Return [x, y] of the center of cell containing provided text 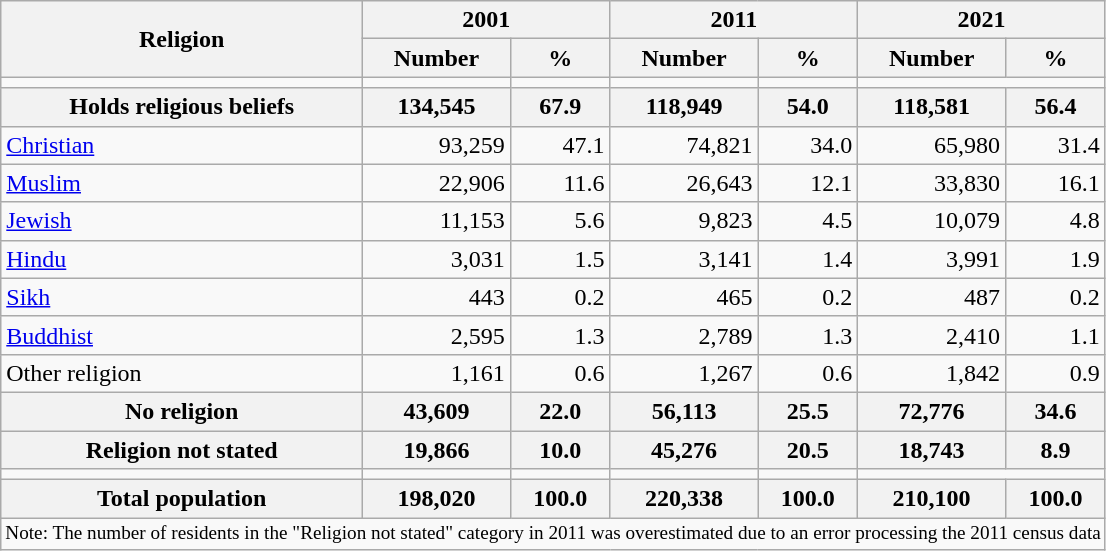
2011 [734, 20]
26,643 [684, 183]
2,595 [437, 335]
1.1 [1056, 335]
22.0 [560, 411]
34.6 [1056, 411]
2,789 [684, 335]
67.9 [560, 107]
25.5 [808, 411]
2001 [487, 20]
56,113 [684, 411]
9,823 [684, 221]
Muslim [182, 183]
Jewish [182, 221]
1,267 [684, 373]
3,141 [684, 259]
Other religion [182, 373]
45,276 [684, 449]
8.9 [1056, 449]
65,980 [932, 145]
118,949 [684, 107]
Holds religious beliefs [182, 107]
210,100 [932, 499]
33,830 [932, 183]
0.9 [1056, 373]
4.8 [1056, 221]
487 [932, 297]
5.6 [560, 221]
2,410 [932, 335]
11,153 [437, 221]
465 [684, 297]
4.5 [808, 221]
3,031 [437, 259]
1.9 [1056, 259]
Religion [182, 39]
1.4 [808, 259]
43,609 [437, 411]
1,161 [437, 373]
12.1 [808, 183]
2021 [982, 20]
198,020 [437, 499]
Sikh [182, 297]
74,821 [684, 145]
34.0 [808, 145]
Total population [182, 499]
Religion not stated [182, 449]
1.5 [560, 259]
54.0 [808, 107]
Buddhist [182, 335]
72,776 [932, 411]
443 [437, 297]
56.4 [1056, 107]
47.1 [560, 145]
18,743 [932, 449]
19,866 [437, 449]
220,338 [684, 499]
No religion [182, 411]
11.6 [560, 183]
93,259 [437, 145]
Christian [182, 145]
134,545 [437, 107]
1,842 [932, 373]
10,079 [932, 221]
10.0 [560, 449]
Note: The number of residents in the "Religion not stated" category in 2011 was overestimated due to an error processing the 2011 census data [554, 534]
20.5 [808, 449]
118,581 [932, 107]
3,991 [932, 259]
16.1 [1056, 183]
31.4 [1056, 145]
Hindu [182, 259]
22,906 [437, 183]
